Capture the cell that displays the provided text and extract its (X, Y) central coordinate. 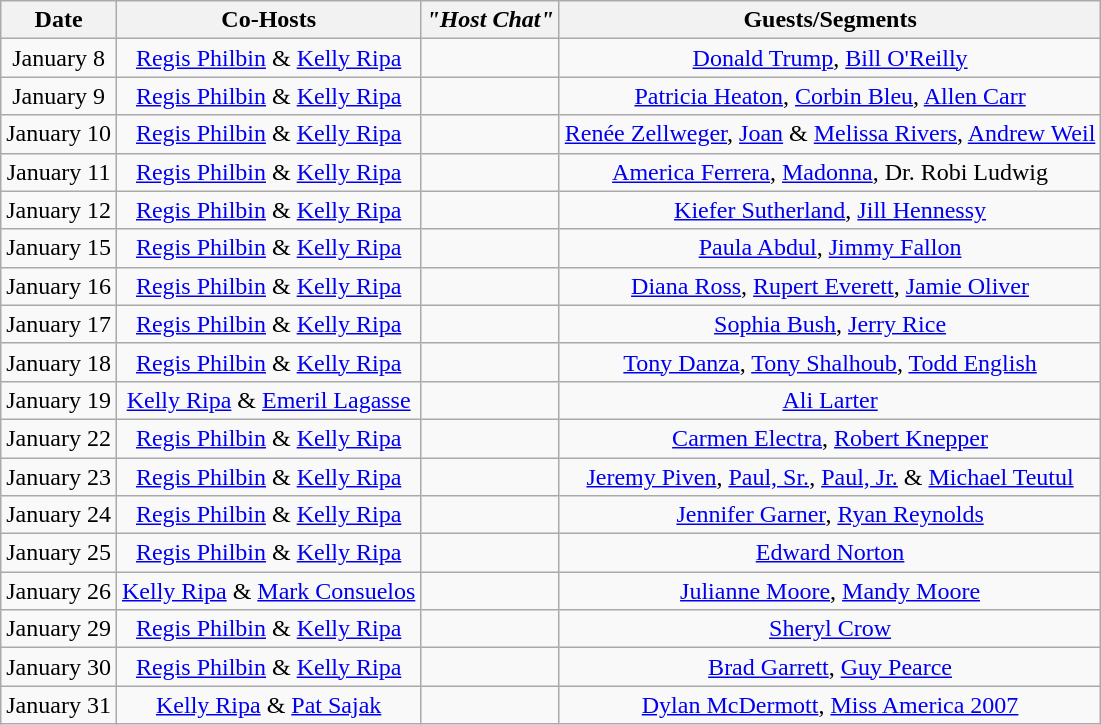
Brad Garrett, Guy Pearce (830, 667)
Kelly Ripa & Pat Sajak (268, 705)
January 25 (59, 553)
January 8 (59, 58)
Carmen Electra, Robert Knepper (830, 438)
Julianne Moore, Mandy Moore (830, 591)
January 31 (59, 705)
Kelly Ripa & Mark Consuelos (268, 591)
Date (59, 20)
Kelly Ripa & Emeril Lagasse (268, 400)
January 19 (59, 400)
January 30 (59, 667)
January 16 (59, 286)
Patricia Heaton, Corbin Bleu, Allen Carr (830, 96)
January 12 (59, 210)
Dylan McDermott, Miss America 2007 (830, 705)
"Host Chat" (490, 20)
Edward Norton (830, 553)
Guests/Segments (830, 20)
Tony Danza, Tony Shalhoub, Todd English (830, 362)
Renée Zellweger, Joan & Melissa Rivers, Andrew Weil (830, 134)
Sheryl Crow (830, 629)
January 26 (59, 591)
January 10 (59, 134)
January 15 (59, 248)
January 29 (59, 629)
Kiefer Sutherland, Jill Hennessy (830, 210)
Jennifer Garner, Ryan Reynolds (830, 515)
Jeremy Piven, Paul, Sr., Paul, Jr. & Michael Teutul (830, 477)
January 11 (59, 172)
Sophia Bush, Jerry Rice (830, 324)
Paula Abdul, Jimmy Fallon (830, 248)
January 9 (59, 96)
Donald Trump, Bill O'Reilly (830, 58)
Co-Hosts (268, 20)
Diana Ross, Rupert Everett, Jamie Oliver (830, 286)
America Ferrera, Madonna, Dr. Robi Ludwig (830, 172)
January 18 (59, 362)
January 22 (59, 438)
January 23 (59, 477)
January 17 (59, 324)
Ali Larter (830, 400)
January 24 (59, 515)
